Scan for the cell matching the given text and deliver its [x, y] coordinate at center. 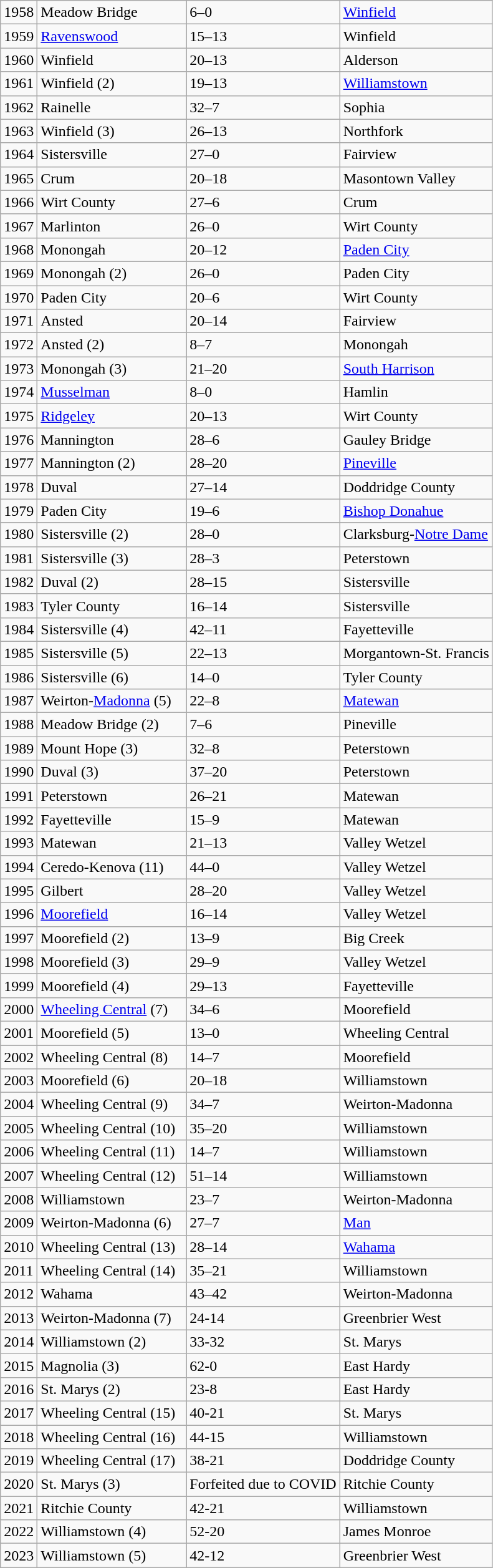
1966 [19, 202]
1983 [19, 606]
Winfield (3) [112, 131]
1976 [19, 440]
21–20 [263, 369]
1970 [19, 298]
1977 [19, 463]
Mount Hope (3) [112, 748]
13–0 [263, 1033]
2002 [19, 1057]
27–6 [263, 202]
2007 [19, 1176]
Meadow Bridge (2) [112, 725]
1982 [19, 582]
Forfeited due to COVID [263, 1484]
Moorefield (4) [112, 985]
1978 [19, 487]
2018 [19, 1436]
Williamstown (4) [112, 1532]
2010 [19, 1247]
2013 [19, 1318]
Sistersville (4) [112, 629]
1993 [19, 843]
32–7 [263, 107]
1990 [19, 772]
1994 [19, 867]
42–11 [263, 629]
Wheeling Central (8) [112, 1057]
Big Creek [416, 938]
Northfork [416, 131]
1979 [19, 511]
Mannington [112, 440]
40-21 [263, 1413]
24-14 [263, 1318]
2019 [19, 1461]
Magnolia (3) [112, 1365]
Masontown Valley [416, 178]
Meadow Bridge [112, 12]
62-0 [263, 1365]
28–0 [263, 535]
1958 [19, 12]
Weirton-Madonna (7) [112, 1318]
32–8 [263, 748]
Moorefield (3) [112, 962]
28–15 [263, 582]
Morgantown-St. Francis [416, 653]
Williamstown (5) [112, 1556]
Ceredo-Kenova (11) [112, 867]
26–13 [263, 131]
Duval [112, 487]
27–14 [263, 487]
1960 [19, 60]
2012 [19, 1294]
Mannington (2) [112, 463]
Gauley Bridge [416, 440]
Moorefield (6) [112, 1081]
29–9 [263, 962]
Wheeling Central (11) [112, 1152]
Weirton-Madonna (5) [112, 701]
19–6 [263, 511]
South Harrison [416, 369]
33-32 [263, 1342]
1968 [19, 249]
1973 [19, 369]
Hamlin [416, 392]
23–7 [263, 1199]
29–13 [263, 985]
44–0 [263, 867]
Rainelle [112, 107]
1967 [19, 226]
2020 [19, 1484]
Sistersville (5) [112, 653]
35–21 [263, 1270]
1986 [19, 677]
1961 [19, 84]
20–14 [263, 321]
1984 [19, 629]
1971 [19, 321]
21–13 [263, 843]
2022 [19, 1532]
27–7 [263, 1223]
2006 [19, 1152]
Gilbert [112, 891]
Sistersville (6) [112, 677]
Wheeling Central (16) [112, 1436]
2005 [19, 1128]
Monongah (2) [112, 273]
Wheeling Central (9) [112, 1105]
8–0 [263, 392]
51–14 [263, 1176]
Williamstown (2) [112, 1342]
1969 [19, 273]
26–21 [263, 796]
2021 [19, 1508]
2016 [19, 1389]
Clarksburg-Notre Dame [416, 535]
1962 [19, 107]
35–20 [263, 1128]
2004 [19, 1105]
1981 [19, 558]
20–12 [263, 249]
15–9 [263, 820]
6–0 [263, 12]
2014 [19, 1342]
Duval (2) [112, 582]
15–13 [263, 36]
Weirton-Madonna (6) [112, 1223]
Ansted (2) [112, 345]
22–8 [263, 701]
44-15 [263, 1436]
James Monroe [416, 1532]
42-12 [263, 1556]
Moorefield (2) [112, 938]
1996 [19, 914]
37–20 [263, 772]
27–0 [263, 155]
Bishop Donahue [416, 511]
Winfield (2) [112, 84]
2023 [19, 1556]
2009 [19, 1223]
8–7 [263, 345]
19–13 [263, 84]
52-20 [263, 1532]
Wheeling Central [416, 1033]
34–6 [263, 1009]
Monongah (3) [112, 369]
1988 [19, 725]
2017 [19, 1413]
Wheeling Central (17) [112, 1461]
Moorefield (5) [112, 1033]
2011 [19, 1270]
1995 [19, 891]
1974 [19, 392]
1965 [19, 178]
20–6 [263, 298]
Wheeling Central (10) [112, 1128]
1999 [19, 985]
Marlinton [112, 226]
1992 [19, 820]
1985 [19, 653]
Wheeling Central (7) [112, 1009]
Duval (3) [112, 772]
Wheeling Central (13) [112, 1247]
2015 [19, 1365]
1963 [19, 131]
2000 [19, 1009]
2003 [19, 1081]
13–9 [263, 938]
28–3 [263, 558]
1989 [19, 748]
28–14 [263, 1247]
22–13 [263, 653]
Ravenswood [112, 36]
1991 [19, 796]
1964 [19, 155]
43–42 [263, 1294]
2001 [19, 1033]
1959 [19, 36]
1975 [19, 416]
23-8 [263, 1389]
1998 [19, 962]
Wheeling Central (12) [112, 1176]
Ansted [112, 321]
Musselman [112, 392]
Sistersville (2) [112, 535]
1987 [19, 701]
1997 [19, 938]
2008 [19, 1199]
Wheeling Central (15) [112, 1413]
42-21 [263, 1508]
7–6 [263, 725]
34–7 [263, 1105]
Alderson [416, 60]
St. Marys (3) [112, 1484]
Ridgeley [112, 416]
St. Marys (2) [112, 1389]
38-21 [263, 1461]
Man [416, 1223]
1980 [19, 535]
Sophia [416, 107]
28–6 [263, 440]
Sistersville (3) [112, 558]
14–0 [263, 677]
Wheeling Central (14) [112, 1270]
1972 [19, 345]
